Return the [x, y] coordinate for the center point of the cell that contains the specified text.  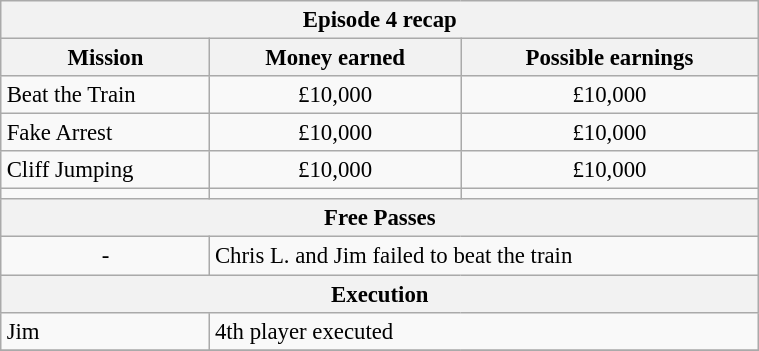
4th player executed [484, 331]
Chris L. and Jim failed to beat the train [484, 256]
Free Passes [380, 218]
Execution [380, 293]
Cliff Jumping [105, 170]
Fake Arrest [105, 133]
Money earned [336, 57]
- [105, 256]
Episode 4 recap [380, 20]
Jim [105, 331]
Mission [105, 57]
Possible earnings [610, 57]
Beat the Train [105, 95]
